Return the (X, Y) coordinate for the center point of the cell that contains the specified text.  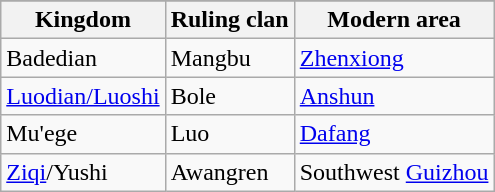
Luodian/Luoshi (83, 96)
Anshun (394, 96)
Dafang (394, 134)
Mangbu (230, 58)
Southwest Guizhou (394, 172)
Modern area (394, 20)
Ziqi/Yushi (83, 172)
Mu'ege (83, 134)
Zhenxiong (394, 58)
Awangren (230, 172)
Kingdom (83, 20)
Ruling clan (230, 20)
Badedian (83, 58)
Luo (230, 134)
Bole (230, 96)
